Pinpoint the cell where the given text exists, returning its [x, y] midpoint coordinate. 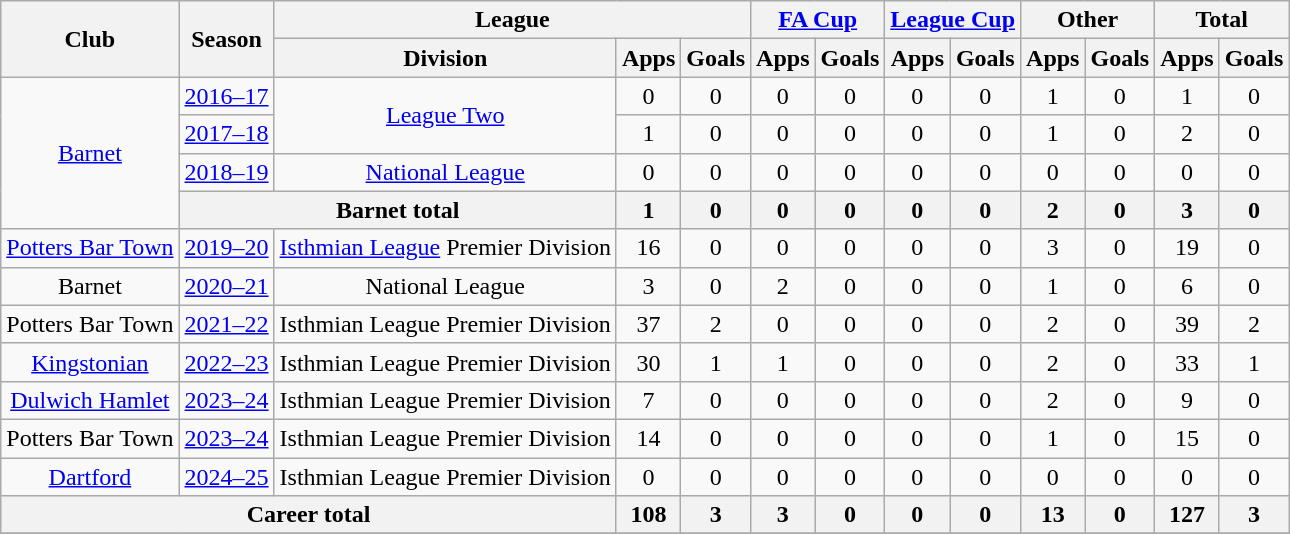
Total [1222, 20]
33 [1187, 362]
9 [1187, 400]
2017–18 [226, 134]
16 [648, 248]
2022–23 [226, 362]
39 [1187, 324]
FA Cup [818, 20]
League Cup [953, 20]
14 [648, 438]
2019–20 [226, 248]
Dartford [90, 477]
Other [1088, 20]
6 [1187, 286]
Kingstonian [90, 362]
2016–17 [226, 96]
7 [648, 400]
108 [648, 515]
2024–25 [226, 477]
Career total [309, 515]
30 [648, 362]
13 [1053, 515]
2020–21 [226, 286]
Club [90, 39]
127 [1187, 515]
Dulwich Hamlet [90, 400]
15 [1187, 438]
League Two [445, 115]
Division [445, 58]
2021–22 [226, 324]
2018–19 [226, 172]
19 [1187, 248]
Barnet total [398, 210]
League [512, 20]
37 [648, 324]
Season [226, 39]
